Extract the (X, Y) coordinate from the center of the cell holding the provided text.  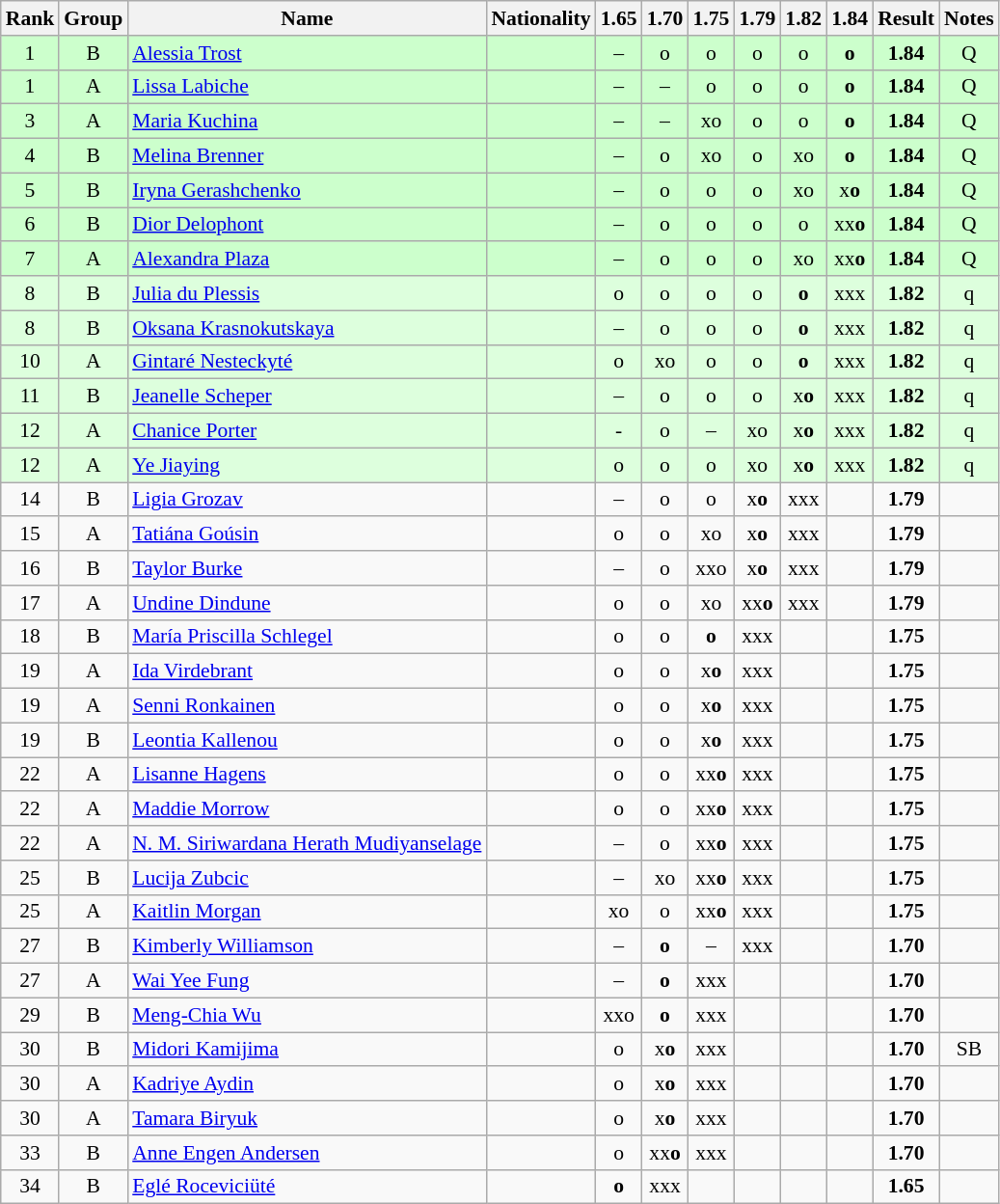
Jeanelle Scheper (307, 397)
Tamara Biryuk (307, 1118)
SB (969, 1050)
Ye Jiaying (307, 465)
Rank (31, 18)
Name (307, 18)
Chanice Porter (307, 431)
Ligia Grozav (307, 500)
29 (31, 1015)
Undine Dindune (307, 603)
Midori Kamijima (307, 1050)
Julia du Plessis (307, 293)
Notes (969, 18)
Taylor Burke (307, 568)
10 (31, 362)
María Priscilla Schlegel (307, 637)
N. M. Siriwardana Herath Mudiyanselage (307, 843)
Gintaré Nesteckyté (307, 362)
18 (31, 637)
4 (31, 156)
Ida Virdebrant (307, 671)
Tatiána Goúsin (307, 534)
33 (31, 1153)
Senni Ronkainen (307, 706)
6 (31, 225)
34 (31, 1187)
Oksana Krasnokutskaya (307, 328)
Maddie Morrow (307, 809)
Melina Brenner (307, 156)
14 (31, 500)
Alexandra Plaza (307, 260)
11 (31, 397)
Group (93, 18)
Iryna Gerashchenko (307, 190)
Result (906, 18)
16 (31, 568)
3 (31, 122)
Alessia Trost (307, 53)
17 (31, 603)
Kadriye Aydin (307, 1084)
Lucija Zubcic (307, 878)
Lisanne Hagens (307, 775)
Lissa Labiche (307, 87)
15 (31, 534)
Anne Engen Andersen (307, 1153)
Meng-Chia Wu (307, 1015)
Kaitlin Morgan (307, 912)
Dior Delophont (307, 225)
Maria Kuchina (307, 122)
7 (31, 260)
Nationality (540, 18)
Wai Yee Fung (307, 981)
Eglé Roceviciüté (307, 1187)
5 (31, 190)
Leontia Kallenou (307, 740)
Kimberly Williamson (307, 946)
- (619, 431)
